Extract the [x, y] coordinate from the center of the cell holding the provided text.  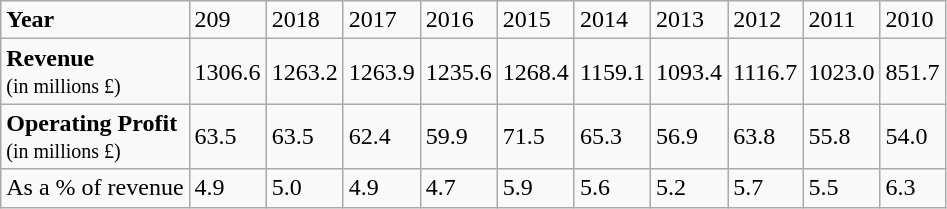
2017 [382, 20]
5.0 [304, 188]
6.3 [912, 188]
2016 [458, 20]
5.2 [690, 188]
1263.2 [304, 72]
2011 [842, 20]
4.7 [458, 188]
1306.6 [228, 72]
2018 [304, 20]
1159.1 [612, 72]
5.7 [766, 188]
5.6 [612, 188]
59.9 [458, 136]
1235.6 [458, 72]
Revenue(in millions £) [95, 72]
2014 [612, 20]
1263.9 [382, 72]
1023.0 [842, 72]
1116.7 [766, 72]
5.9 [536, 188]
851.7 [912, 72]
54.0 [912, 136]
65.3 [612, 136]
1268.4 [536, 72]
71.5 [536, 136]
2013 [690, 20]
63.8 [766, 136]
55.8 [842, 136]
5.5 [842, 188]
56.9 [690, 136]
2015 [536, 20]
2012 [766, 20]
Year [95, 20]
Operating Profit(in millions £) [95, 136]
As a % of revenue [95, 188]
2010 [912, 20]
1093.4 [690, 72]
209 [228, 20]
62.4 [382, 136]
